Extract the [X, Y] coordinate from the center of the cell holding the provided text.  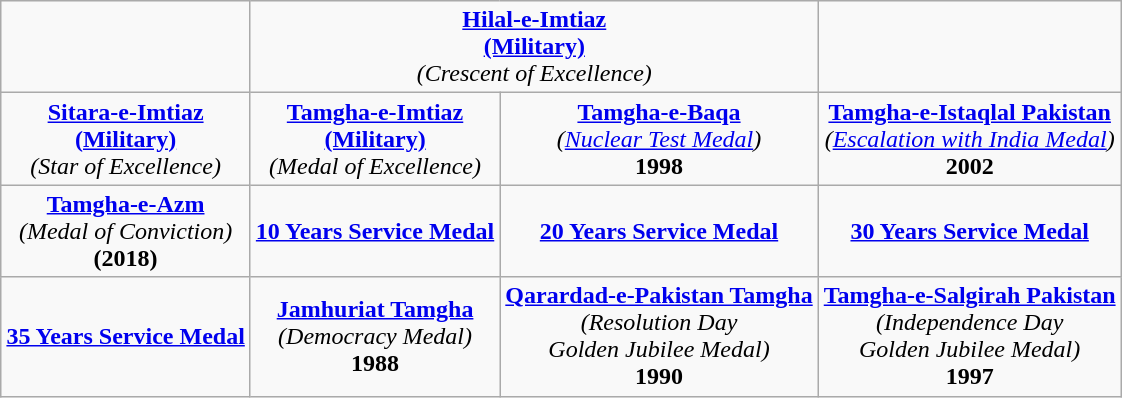
Tamgha-e-Salgirah Pakistan(Independence DayGolden Jubilee Medal)1997 [970, 336]
Tamgha-e-Azm(Medal of Conviction)(2018) [126, 231]
20 Years Service Medal [659, 231]
10 Years Service Medal [374, 231]
30 Years Service Medal [970, 231]
35 Years Service Medal [126, 336]
Jamhuriat Tamgha(Democracy Medal)1988 [374, 336]
Hilal-e-Imtiaz(Military)(Crescent of Excellence) [534, 47]
Tamgha-e-Istaqlal Pakistan(Escalation with India Medal)2002 [970, 139]
Qarardad-e-Pakistan Tamgha(Resolution DayGolden Jubilee Medal)1990 [659, 336]
Tamgha-e-Baqa(Nuclear Test Medal)1998 [659, 139]
Tamgha-e-Imtiaz(Military)(Medal of Excellence) [374, 139]
Sitara-e-Imtiaz(Military)(Star of Excellence) [126, 139]
